Search for the cell housing the specified text and yield its [x, y] center coordinate. 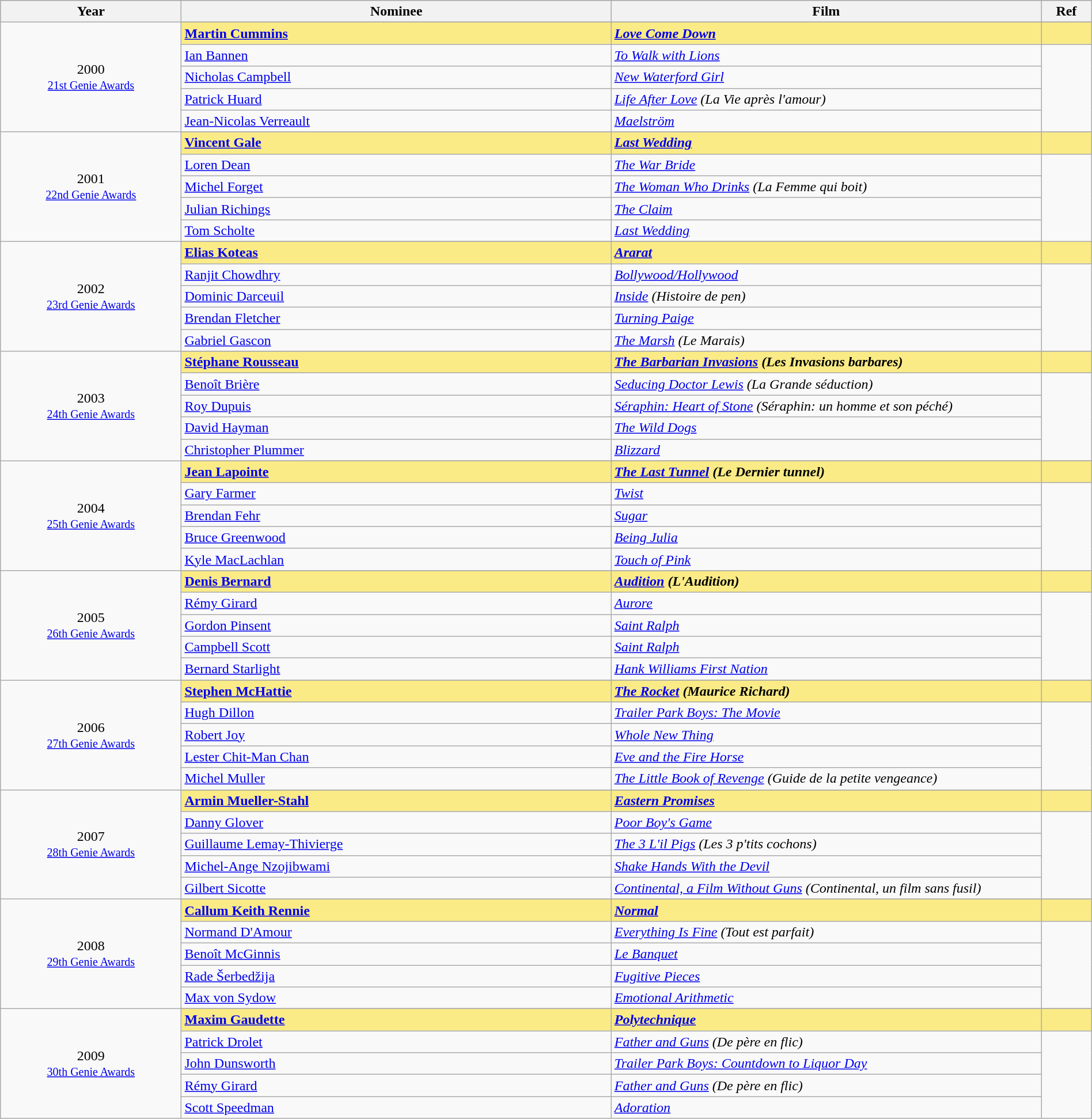
2004 25th Genie Awards [91, 515]
The Woman Who Drinks (La Femme qui boit) [826, 187]
David Hayman [396, 428]
Lester Chit-Man Chan [396, 757]
Trailer Park Boys: Countdown to Liquor Day [826, 1064]
Dominic Darceuil [396, 297]
The Last Tunnel (Le Dernier tunnel) [826, 472]
Emotional Arithmetic [826, 998]
Ian Bannen [396, 55]
Hugh Dillon [396, 713]
Patrick Drolet [396, 1042]
Gilbert Sicotte [396, 888]
The Claim [826, 208]
The Rocket (Maurice Richard) [826, 691]
To Walk with Lions [826, 55]
Danny Glover [396, 822]
Brendan Fehr [396, 515]
Seducing Doctor Lewis (La Grande séduction) [826, 384]
Roy Dupuis [396, 406]
Kyle MacLachlan [396, 559]
Brendan Fletcher [396, 318]
Le Banquet [826, 954]
Jean-Nicolas Verreault [396, 121]
2007 28th Genie Awards [91, 844]
Bruce Greenwood [396, 537]
Ref [1067, 12]
Campbell Scott [396, 647]
Inside (Histoire de pen) [826, 297]
Nominee [396, 12]
2002 23rd Genie Awards [91, 296]
2006 27th Genie Awards [91, 735]
Twist [826, 494]
Love Come Down [826, 33]
Max von Sydow [396, 998]
The Barbarian Invasions (Les Invasions barbares) [826, 362]
Elias Koteas [396, 252]
The Marsh (Le Marais) [826, 340]
Normal [826, 910]
Jean Lapointe [396, 472]
Poor Boy's Game [826, 822]
John Dunsworth [396, 1064]
Turning Paige [826, 318]
Audition (L'Audition) [826, 581]
Loren Dean [396, 165]
Vincent Gale [396, 143]
Blizzard [826, 450]
Benoît McGinnis [396, 954]
New Waterford Girl [826, 77]
Julian Richings [396, 208]
Armin Mueller-Stahl [396, 801]
Tom Scholte [396, 230]
Life After Love (La Vie après l'amour) [826, 99]
Ararat [826, 252]
The Little Book of Revenge (Guide de la petite vengeance) [826, 779]
Gabriel Gascon [396, 340]
Adoration [826, 1107]
Polytechnique [826, 1020]
Normand D'Amour [396, 932]
Bernard Starlight [396, 669]
Rade Šerbedžija [396, 976]
Shake Hands With the Devil [826, 866]
2001 22nd Genie Awards [91, 187]
Gary Farmer [396, 494]
Trailer Park Boys: The Movie [826, 713]
Denis Bernard [396, 581]
Scott Speedman [396, 1107]
Ranjit Chowdhry [396, 275]
Bollywood/Hollywood [826, 275]
Stéphane Rousseau [396, 362]
Continental, a Film Without Guns (Continental, un film sans fusil) [826, 888]
The 3 L'il Pigs (Les 3 p'tits cochons) [826, 844]
Eve and the Fire Horse [826, 757]
Sugar [826, 515]
Martin Cummins [396, 33]
Touch of Pink [826, 559]
Whole New Thing [826, 735]
Michel Forget [396, 187]
Michel Muller [396, 779]
2009 30th Genie Awards [91, 1064]
Patrick Huard [396, 99]
Hank Williams First Nation [826, 669]
Séraphin: Heart of Stone (Séraphin: un homme et son péché) [826, 406]
Guillaume Lemay-Thivierge [396, 844]
2003 24th Genie Awards [91, 406]
Robert Joy [396, 735]
Eastern Promises [826, 801]
2000 21st Genie Awards [91, 77]
Stephen McHattie [396, 691]
2008 29th Genie Awards [91, 954]
Being Julia [826, 537]
Aurore [826, 603]
Gordon Pinsent [396, 625]
Fugitive Pieces [826, 976]
Christopher Plummer [396, 450]
Maelström [826, 121]
Everything Is Fine (Tout est parfait) [826, 932]
Michel-Ange Nzojibwami [396, 866]
Benoît Brière [396, 384]
Nicholas Campbell [396, 77]
Film [826, 12]
The Wild Dogs [826, 428]
2005 26th Genie Awards [91, 625]
Year [91, 12]
Maxim Gaudette [396, 1020]
The War Bride [826, 165]
Callum Keith Rennie [396, 910]
